Capture the cell that displays the provided text and extract its [x, y] central coordinate. 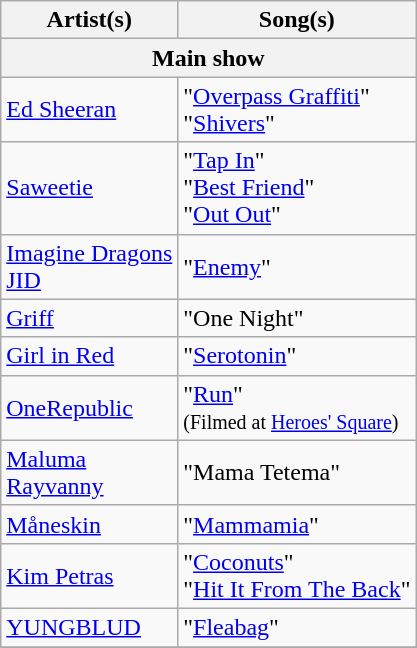
"One Night" [297, 318]
Ed Sheeran [90, 110]
Imagine DragonsJID [90, 266]
"Overpass Graffiti""Shivers" [297, 110]
OneRepublic [90, 408]
Main show [208, 58]
"Fleabag" [297, 627]
Saweetie [90, 188]
Song(s) [297, 20]
"Tap In""Best Friend""Out Out" [297, 188]
"Mama Tetema" [297, 472]
Kim Petras [90, 576]
"Serotonin" [297, 356]
MalumaRayvanny [90, 472]
"Mammamia" [297, 524]
"Enemy" [297, 266]
Griff [90, 318]
"Coconuts""Hit It From The Back" [297, 576]
Girl in Red [90, 356]
Artist(s) [90, 20]
Måneskin [90, 524]
"Run"(Filmed at Heroes' Square) [297, 408]
YUNGBLUD [90, 627]
